For the text-containing cell, return its midpoint in (x, y) coordinate format. 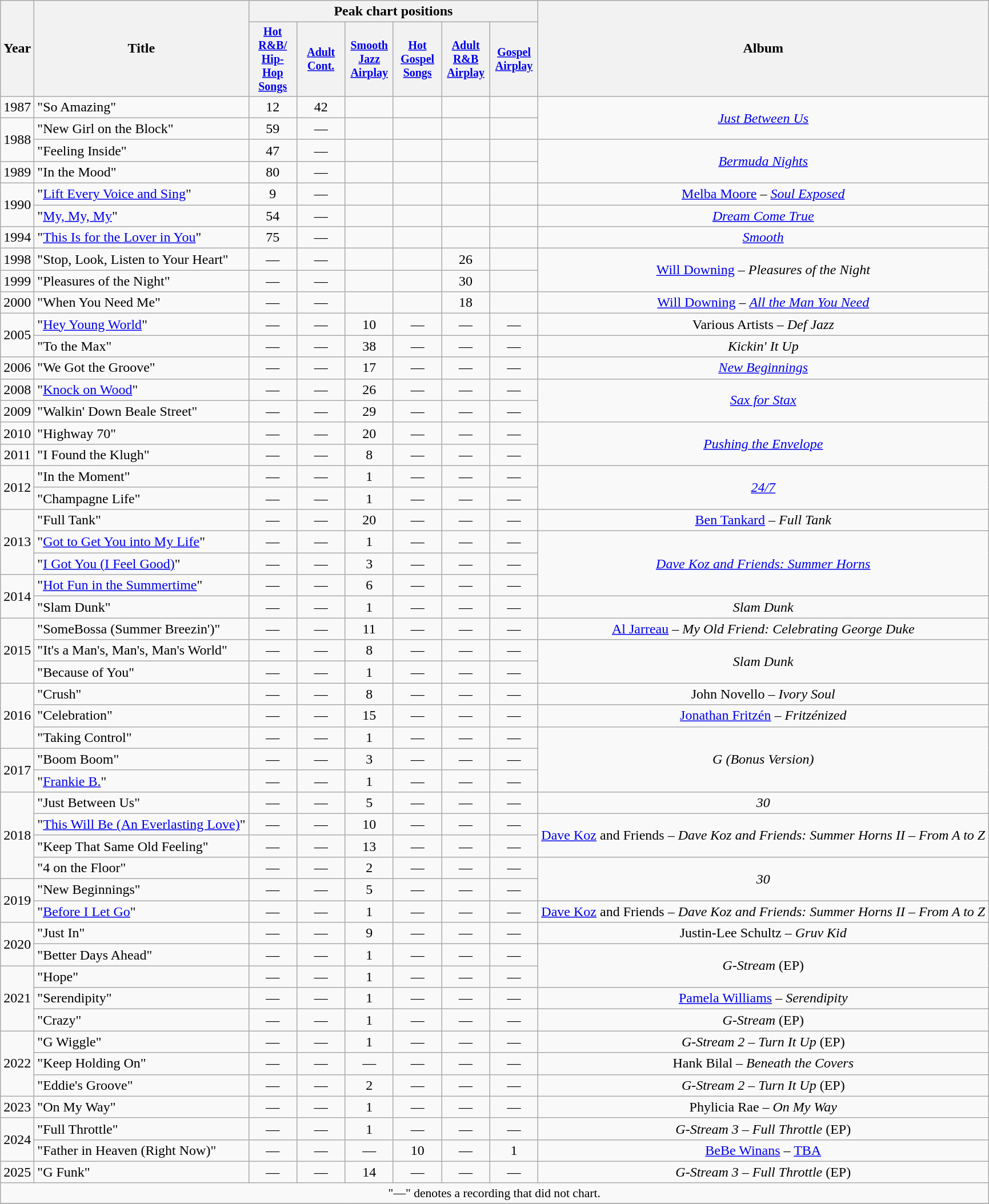
1998 (17, 259)
2009 (17, 411)
"Hot Fun in the Summertime" (142, 585)
2014 (17, 596)
2016 (17, 716)
18 (466, 303)
Will Downing – Pleasures of the Night (763, 270)
Adult R&BAirplay (466, 59)
"On My Way" (142, 1107)
Justin-Lee Schultz – Gruv Kid (763, 933)
"Crush" (142, 694)
2015 (17, 651)
"Champagne Life" (142, 498)
"Before I Let Go" (142, 912)
2012 (17, 487)
Dream Come True (763, 216)
42 (321, 107)
"Pleasures of the Night" (142, 281)
2018 (17, 835)
15 (369, 716)
"Lift Every Voice and Sing" (142, 194)
"Father in Heaven (Right Now)" (142, 1150)
Smooth JazzAirplay (369, 59)
"So Amazing" (142, 107)
"Knock on Wood" (142, 390)
Al Jarreau – My Old Friend: Celebrating George Duke (763, 629)
"Feeling Inside" (142, 150)
12 (273, 107)
Smooth (763, 238)
"When You Need Me" (142, 303)
AdultCont. (321, 59)
"I Got You (I Feel Good)" (142, 564)
Jonathan Fritzén – Fritzénized (763, 716)
Various Artists – Def Jazz (763, 324)
"Celebration" (142, 716)
Bermuda Nights (763, 161)
2022 (17, 1063)
29 (369, 411)
"G Wiggle" (142, 1042)
Ben Tankard – Full Tank (763, 520)
75 (273, 238)
2005 (17, 335)
2019 (17, 901)
Just Between Us (763, 118)
"SomeBossa (Summer Breezin')" (142, 629)
"New Beginnings" (142, 890)
"Better Days Ahead" (142, 955)
"Frankie B." (142, 781)
"Walkin' Down Beale Street" (142, 411)
GospelAirplay (514, 59)
11 (369, 629)
Kickin' It Up (763, 346)
"Slam Dunk" (142, 607)
24/7 (763, 487)
1988 (17, 139)
"I Found the Klugh" (142, 455)
47 (273, 150)
2010 (17, 433)
"4 on the Floor" (142, 868)
"It's a Man's, Man's, Man's World" (142, 651)
Melba Moore – Soul Exposed (763, 194)
2025 (17, 1172)
13 (369, 846)
59 (273, 129)
Pamela Williams – Serendipity (763, 998)
2008 (17, 390)
"Just In" (142, 933)
"Hey Young World" (142, 324)
"Full Throttle" (142, 1129)
"This Will Be (An Everlasting Love)" (142, 824)
1999 (17, 281)
Hot GospelSongs (417, 59)
"Stop, Look, Listen to Your Heart" (142, 259)
2013 (17, 541)
1989 (17, 172)
"Keep Holding On" (142, 1063)
14 (369, 1172)
2020 (17, 944)
"Highway 70" (142, 433)
"Got to Get You into My Life" (142, 542)
New Beginnings (763, 368)
Year (17, 49)
"In the Mood" (142, 172)
"Keep That Same Old Feeling" (142, 846)
"Eddie's Groove" (142, 1085)
1990 (17, 205)
"Just Between Us" (142, 802)
"Full Tank" (142, 520)
"Crazy" (142, 1020)
"My, My, My" (142, 216)
John Novello – Ivory Soul (763, 694)
Pushing the Envelope (763, 444)
17 (369, 368)
2006 (17, 368)
BeBe Winans – TBA (763, 1150)
Sax for Stax (763, 400)
2017 (17, 770)
Peak chart positions (393, 11)
"G Funk" (142, 1172)
"In the Moment" (142, 476)
2024 (17, 1139)
G (Bonus Version) (763, 759)
"Boom Boom" (142, 759)
"This Is for the Lover in You" (142, 238)
Will Downing – All the Man You Need (763, 303)
"Serendipity" (142, 998)
38 (369, 346)
1994 (17, 238)
80 (273, 172)
"Hope" (142, 977)
Hot R&B/Hip-HopSongs (273, 59)
2011 (17, 455)
"Taking Control" (142, 737)
"—" denotes a recording that did not chart. (495, 1193)
2023 (17, 1107)
1987 (17, 107)
Hank Bilal – Beneath the Covers (763, 1063)
"New Girl on the Block" (142, 129)
Title (142, 49)
54 (273, 216)
2000 (17, 303)
2021 (17, 998)
Album (763, 49)
Dave Koz and Friends: Summer Horns (763, 564)
Phylicia Rae – On My Way (763, 1107)
"Because of You" (142, 672)
"To the Max" (142, 346)
6 (369, 585)
"We Got the Groove" (142, 368)
